Scan for the cell matching the given text and deliver its [x, y] coordinate at center. 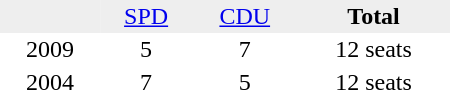
7 [244, 50]
5 [146, 50]
12 seats [374, 50]
Total [374, 16]
2009 [50, 50]
SPD [146, 16]
CDU [244, 16]
